Determine the (X, Y) coordinate at the center of the cell enclosing the given text.  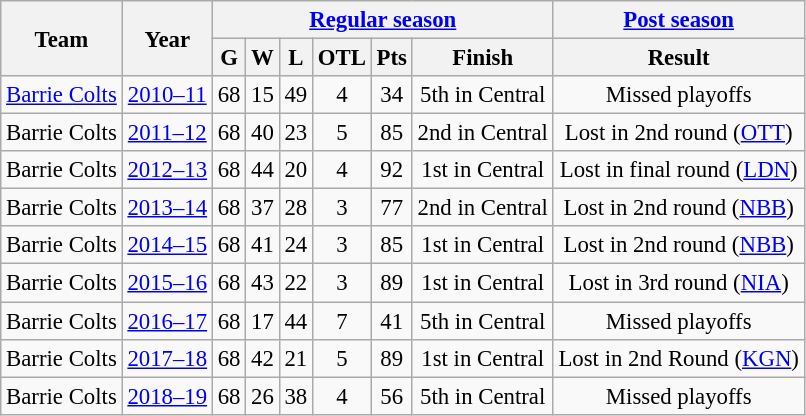
17 (262, 321)
43 (262, 283)
2016–17 (167, 321)
2012–13 (167, 170)
26 (262, 396)
2015–16 (167, 283)
G (228, 58)
20 (296, 170)
Lost in 2nd round (OTT) (678, 133)
2010–11 (167, 95)
Pts (392, 58)
22 (296, 283)
21 (296, 358)
Finish (482, 58)
Regular season (382, 20)
77 (392, 208)
Result (678, 58)
Post season (678, 20)
L (296, 58)
49 (296, 95)
28 (296, 208)
15 (262, 95)
Lost in 2nd Round (KGN) (678, 358)
42 (262, 358)
92 (392, 170)
Team (62, 38)
56 (392, 396)
24 (296, 245)
40 (262, 133)
7 (342, 321)
2011–12 (167, 133)
Lost in 3rd round (NIA) (678, 283)
OTL (342, 58)
2018–19 (167, 396)
2017–18 (167, 358)
Year (167, 38)
Lost in final round (LDN) (678, 170)
34 (392, 95)
23 (296, 133)
37 (262, 208)
2014–15 (167, 245)
W (262, 58)
2013–14 (167, 208)
38 (296, 396)
